Provide the (X, Y) coordinate of the cell's center where the given text is located.  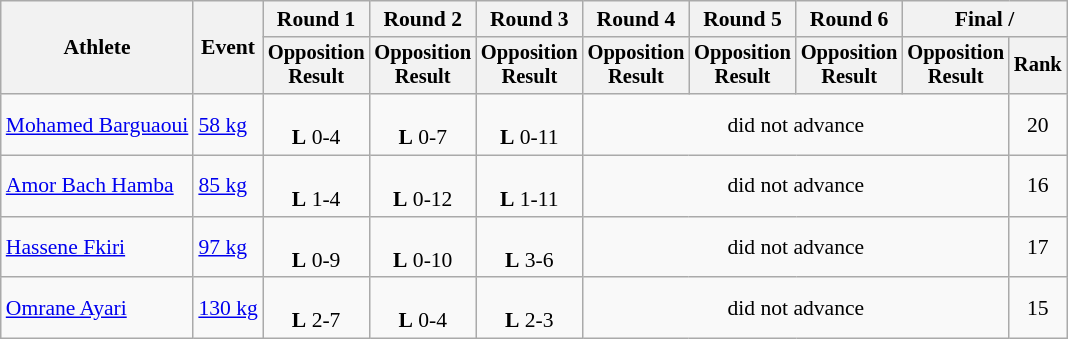
L 1-11 (530, 186)
85 kg (228, 186)
Mohamed Barguaoui (98, 124)
Omrane Ayari (98, 308)
Round 2 (422, 19)
20 (1038, 124)
L 2-3 (530, 308)
15 (1038, 308)
Round 1 (316, 19)
Rank (1038, 66)
Hassene Fkiri (98, 248)
58 kg (228, 124)
L 2-7 (316, 308)
L 0-10 (422, 248)
16 (1038, 186)
L 1-4 (316, 186)
L 0-9 (316, 248)
L 3-6 (530, 248)
130 kg (228, 308)
Event (228, 48)
L 0-7 (422, 124)
97 kg (228, 248)
Round 3 (530, 19)
Amor Bach Hamba (98, 186)
Athlete (98, 48)
17 (1038, 248)
Round 6 (850, 19)
L 0-11 (530, 124)
Final / (984, 19)
L 0-12 (422, 186)
Round 5 (742, 19)
Round 4 (636, 19)
